Return (X, Y) of the center of cell containing provided text 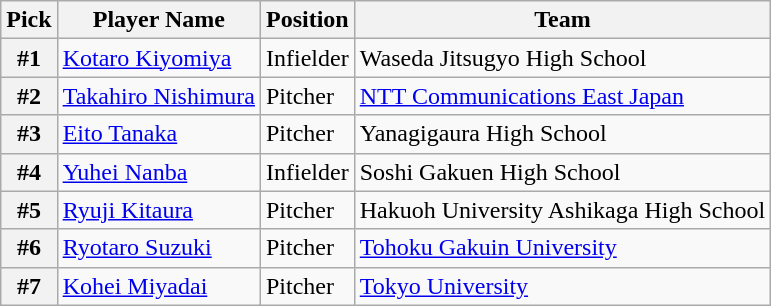
Tokyo University (562, 286)
Position (307, 20)
NTT Communications East Japan (562, 96)
#7 (29, 286)
#5 (29, 210)
#1 (29, 58)
Kohei Miyadai (158, 286)
Soshi Gakuen High School (562, 172)
#4 (29, 172)
Pick (29, 20)
Ryotaro Suzuki (158, 248)
#2 (29, 96)
Kotaro Kiyomiya (158, 58)
Ryuji Kitaura (158, 210)
Waseda Jitsugyo High School (562, 58)
Yanagigaura High School (562, 134)
Team (562, 20)
Eito Tanaka (158, 134)
Hakuoh University Ashikaga High School (562, 210)
#6 (29, 248)
Tohoku Gakuin University (562, 248)
#3 (29, 134)
Yuhei Nanba (158, 172)
Takahiro Nishimura (158, 96)
Player Name (158, 20)
